Search for the cell housing the specified text and yield its [X, Y] center coordinate. 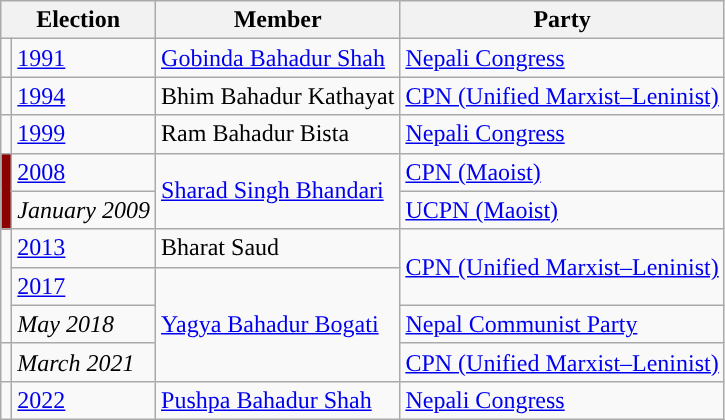
2017 [84, 286]
January 2009 [84, 210]
Bhim Bahadur Kathayat [278, 96]
CPN (Maoist) [562, 172]
May 2018 [84, 324]
Ram Bahadur Bista [278, 134]
Member [278, 20]
2022 [84, 400]
Yagya Bahadur Bogati [278, 324]
2013 [84, 248]
2008 [84, 172]
Nepal Communist Party [562, 324]
Election [78, 20]
Party [562, 20]
1991 [84, 58]
UCPN (Maoist) [562, 210]
March 2021 [84, 362]
Gobinda Bahadur Shah [278, 58]
1994 [84, 96]
Pushpa Bahadur Shah [278, 400]
Sharad Singh Bhandari [278, 191]
Bharat Saud [278, 248]
1999 [84, 134]
